Determine the (X, Y) coordinate at the center of the cell enclosing the given text.  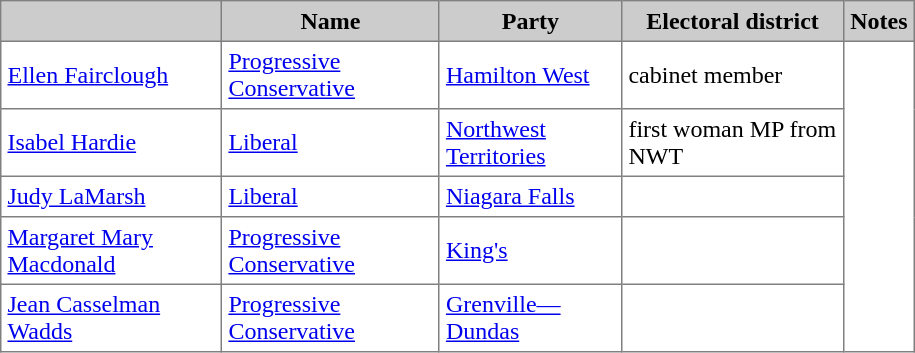
Isabel Hardie (112, 143)
Jean Casselman Wadds (112, 318)
Ellen Fairclough (112, 75)
Grenville—Dundas (530, 318)
Northwest Territories (530, 143)
Hamilton West (530, 75)
Notes (878, 21)
cabinet member (733, 75)
Electoral district (733, 21)
King's (530, 251)
Party (530, 21)
first woman MP from NWT (733, 143)
Margaret Mary Macdonald (112, 251)
Name (331, 21)
Niagara Falls (530, 196)
Judy LaMarsh (112, 196)
